Detect which cell encompasses the target text, then output its (x, y) center coordinate. 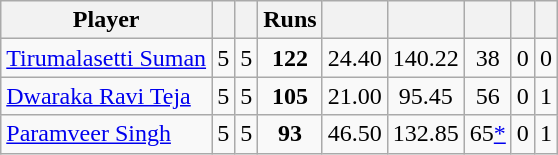
93 (290, 134)
95.45 (426, 96)
122 (290, 58)
65* (488, 134)
46.50 (354, 134)
132.85 (426, 134)
Paramveer Singh (106, 134)
56 (488, 96)
Player (106, 20)
21.00 (354, 96)
Tirumalasetti Suman (106, 58)
Dwaraka Ravi Teja (106, 96)
105 (290, 96)
38 (488, 58)
24.40 (354, 58)
Runs (290, 20)
140.22 (426, 58)
